Search for the cell housing the specified text and yield its [x, y] center coordinate. 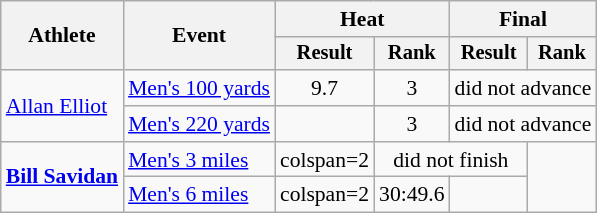
Men's 220 yards [199, 124]
30:49.6 [412, 195]
Athlete [62, 36]
did not finish [451, 160]
Men's 6 miles [199, 195]
Final [524, 19]
9.7 [324, 88]
Allan Elliot [62, 106]
Bill Savidan [62, 178]
Heat [362, 19]
Men's 100 yards [199, 88]
Event [199, 36]
Men's 3 miles [199, 160]
